Search for the cell housing the specified text and yield its [X, Y] center coordinate. 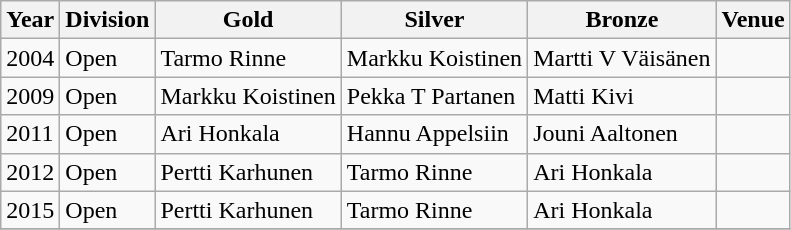
Year [30, 20]
Martti V Väisänen [622, 58]
Pekka T Partanen [434, 96]
2012 [30, 172]
Venue [753, 20]
Gold [248, 20]
2011 [30, 134]
Matti Kivi [622, 96]
Jouni Aaltonen [622, 134]
Division [108, 20]
2009 [30, 96]
2015 [30, 210]
Silver [434, 20]
Hannu Appelsiin [434, 134]
2004 [30, 58]
Bronze [622, 20]
